Scan for the cell matching the given text and deliver its (X, Y) coordinate at center. 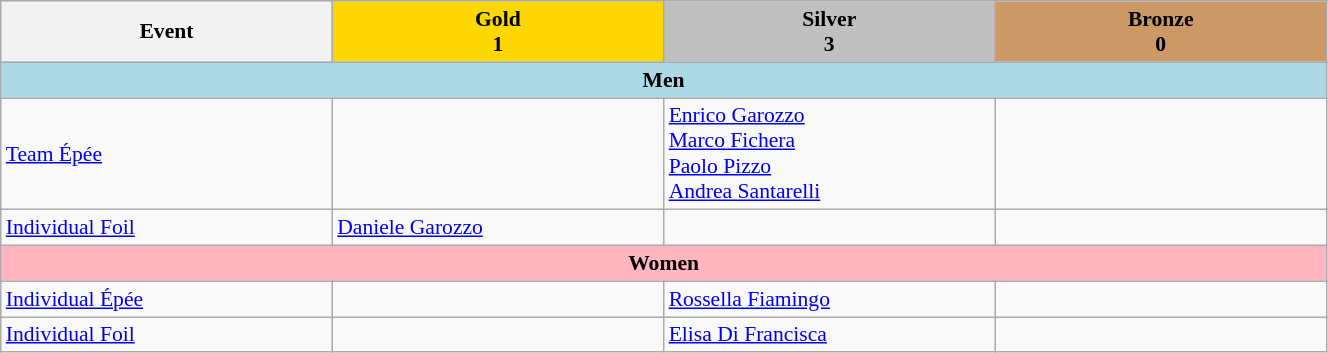
Women (664, 264)
Gold1 (498, 32)
Enrico GarozzoMarco FicheraPaolo PizzoAndrea Santarelli (830, 154)
Event (166, 32)
Silver3 (830, 32)
Team Épée (166, 154)
Rossella Fiamingo (830, 299)
Men (664, 80)
Individual Épée (166, 299)
Elisa Di Francisca (830, 335)
Daniele Garozzo (498, 228)
Bronze0 (1160, 32)
